Search for the cell housing the specified text and yield its (x, y) center coordinate. 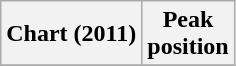
Chart (2011) (72, 34)
Peakposition (188, 34)
